Locate the cell with the specified text and output its (X, Y) center coordinate. 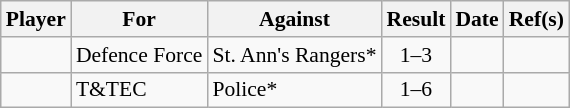
St. Ann's Rangers* (294, 55)
1–3 (416, 55)
For (140, 19)
1–6 (416, 90)
Police* (294, 90)
Result (416, 19)
T&TEC (140, 90)
Player (36, 19)
Ref(s) (536, 19)
Date (476, 19)
Against (294, 19)
Defence Force (140, 55)
